Identify which cell holds the provided text, then report its [x, y] central coordinate. 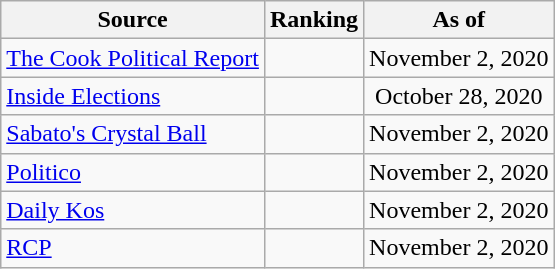
Ranking [314, 20]
October 28, 2020 [459, 96]
RCP [133, 248]
Inside Elections [133, 96]
Politico [133, 172]
As of [459, 20]
The Cook Political Report [133, 58]
Source [133, 20]
Sabato's Crystal Ball [133, 134]
Daily Kos [133, 210]
